From the cell containing the given text, extract its center point as [X, Y] coordinate. 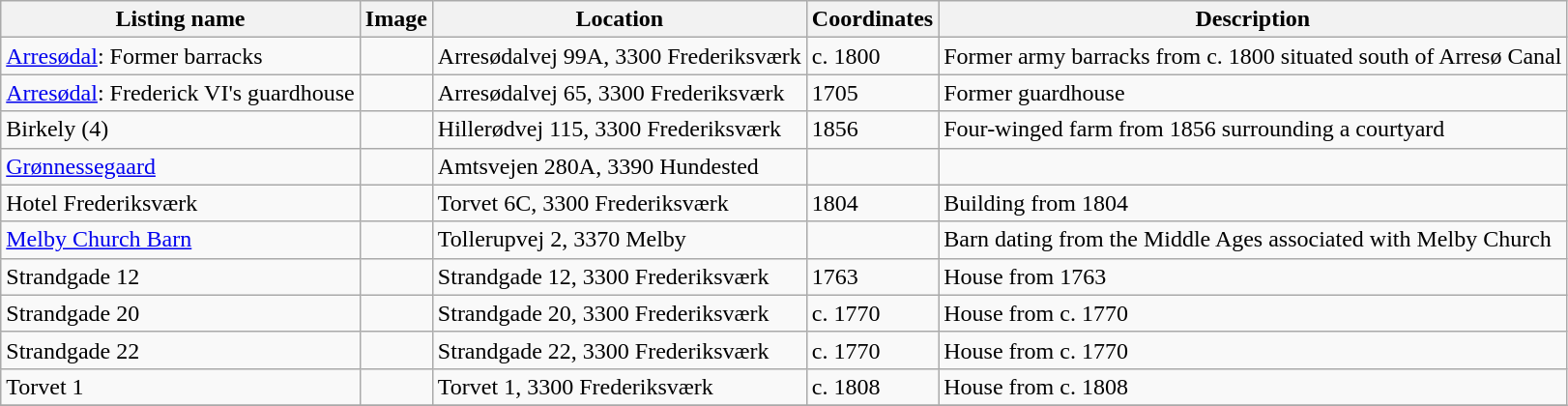
1705 [872, 93]
Hillerødvej 115, 3300 Frederiksværk [619, 130]
Former guardhouse [1253, 93]
Melby Church Barn [181, 240]
c. 1808 [872, 387]
Amtsvejen 280A, 3390 Hundested [619, 166]
1856 [872, 130]
House from 1763 [1253, 276]
Barn dating from the Middle Ages associated with Melby Church [1253, 240]
1763 [872, 276]
Torvet 1 [181, 387]
Strandgade 20 [181, 313]
Arresødalvej 65, 3300 Frederiksværk [619, 93]
1804 [872, 203]
Location [619, 19]
Torvet 6C, 3300 Frederiksværk [619, 203]
Arresødalvej 99A, 3300 Frederiksværk [619, 56]
Image [396, 19]
Birkely (4) [181, 130]
Arresødal: Former barracks [181, 56]
Description [1253, 19]
Coordinates [872, 19]
Strandgade 22 [181, 350]
Arresødal: Frederick VI's guardhouse [181, 93]
Hotel Frederiksværk [181, 203]
Listing name [181, 19]
Torvet 1, 3300 Frederiksværk [619, 387]
House from c. 1808 [1253, 387]
Strandgade 12, 3300 Frederiksværk [619, 276]
Strandgade 22, 3300 Frederiksværk [619, 350]
Former army barracks from c. 1800 situated south of Arresø Canal [1253, 56]
Strandgade 12 [181, 276]
Grønnessegaard [181, 166]
c. 1800 [872, 56]
Tollerupvej 2, 3370 Melby [619, 240]
Strandgade 20, 3300 Frederiksværk [619, 313]
Building from 1804 [1253, 203]
Four-winged farm from 1856 surrounding a courtyard [1253, 130]
